Output the [X, Y] coordinate of the center of the cell containing the given text.  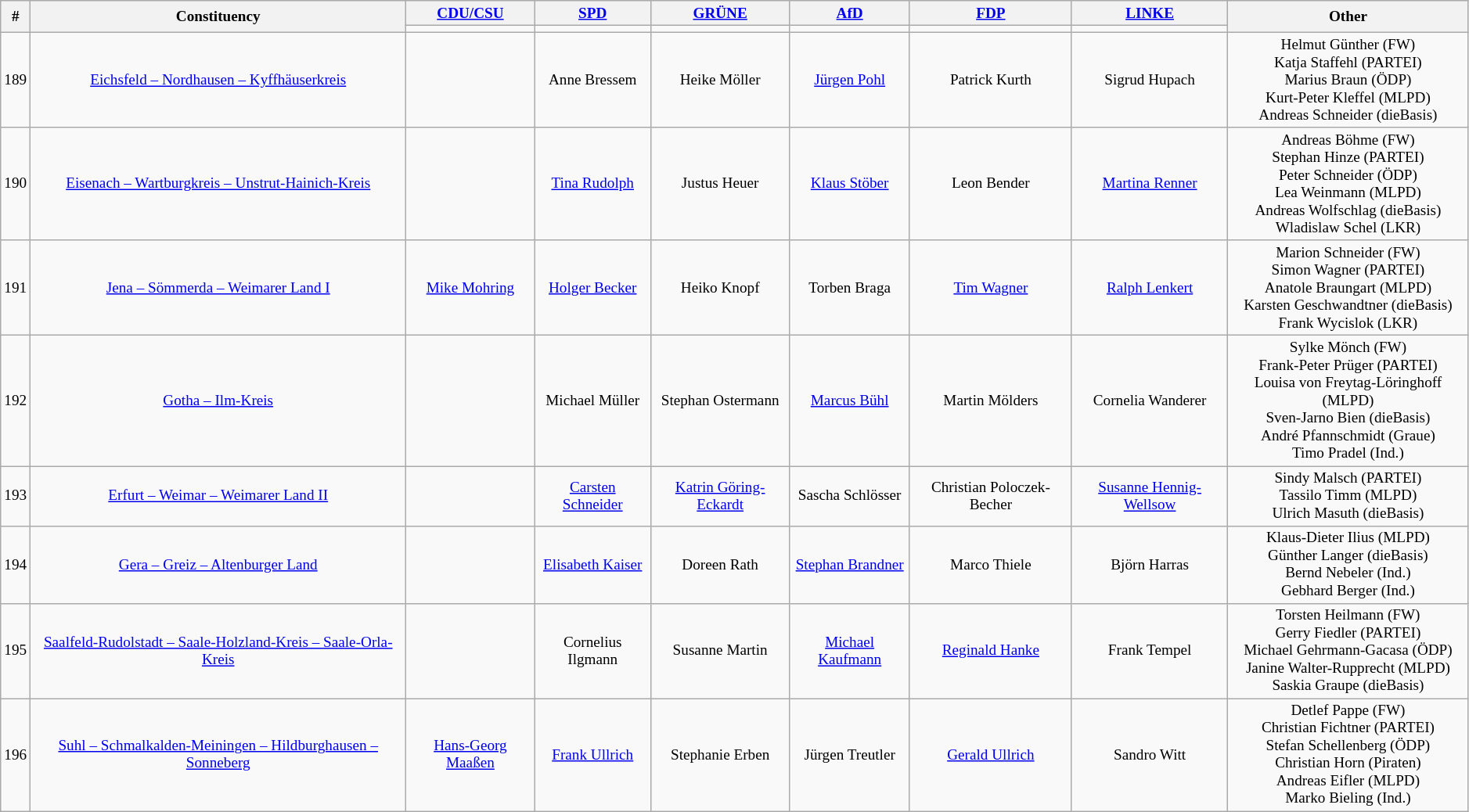
Eisenach – Wartburgkreis – Unstrut-Hainich-Kreis [218, 184]
193 [16, 496]
Cornelia Wanderer [1149, 401]
Leon Bender [991, 184]
Marco Thiele [991, 565]
Tina Rudolph [592, 184]
Constituency [218, 17]
Eichsfeld – Nordhausen – Kyffhäuserkreis [218, 80]
LINKE [1149, 13]
Suhl – Schmalkalden-Meiningen – Hildburghausen – Sonneberg [218, 755]
Björn Harras [1149, 565]
Gera – Greiz – Altenburger Land [218, 565]
GRÜNE [720, 13]
Sigrud Hupach [1149, 80]
Hans-Georg Maaßen [470, 755]
Marcus Bühl [850, 401]
Stephan Ostermann [720, 401]
Torben Braga [850, 288]
Detlef Pappe (FW)Christian Fichtner (PARTEI)Stefan Schellenberg (ÖDP)Christian Horn (Piraten)Andreas Eifler (MLPD)Marko Bieling (Ind.) [1348, 755]
Other [1348, 17]
AfD [850, 13]
Anne Bressem [592, 80]
Susanne Hennig-Wellsow [1149, 496]
Susanne Martin [720, 651]
Stephan Brandner [850, 565]
Mike Mohring [470, 288]
Elisabeth Kaiser [592, 565]
Jürgen Treutler [850, 755]
Heiko Knopf [720, 288]
Martin Mölders [991, 401]
Sandro Witt [1149, 755]
Helmut Günther (FW)Katja Staffehl (PARTEI)Marius Braun (ÖDP)Kurt-Peter Kleffel (MLPD)Andreas Schneider (dieBasis) [1348, 80]
Gerald Ullrich [991, 755]
Andreas Böhme (FW)Stephan Hinze (PARTEI)Peter Schneider (ÖDP)Lea Weinmann (MLPD)Andreas Wolfschlag (dieBasis)Wladislaw Schel (LKR) [1348, 184]
Michael Kaufmann [850, 651]
Carsten Schneider [592, 496]
Cornelius Ilgmann [592, 651]
Sylke Mönch (FW)Frank-Peter Prüger (PARTEI)Louisa von Freytag-Löringhoff (MLPD)Sven-Jarno Bien (dieBasis)André Pfannschmidt (Graue)Timo Pradel (Ind.) [1348, 401]
Saalfeld-Rudolstadt – Saale-Holzland-Kreis – Saale-Orla-Kreis [218, 651]
Frank Tempel [1149, 651]
Michael Müller [592, 401]
Jena – Sömmerda – Weimarer Land I [218, 288]
Jürgen Pohl [850, 80]
Christian Poloczek-Becher [991, 496]
Sindy Malsch (PARTEI)Tassilo Timm (MLPD)Ulrich Masuth (dieBasis) [1348, 496]
Torsten Heilmann (FW)Gerry Fiedler (PARTEI)Michael Gehrmann-Gacasa (ÖDP)Janine Walter-Rupprecht (MLPD)Saskia Graupe (dieBasis) [1348, 651]
192 [16, 401]
Reginald Hanke [991, 651]
191 [16, 288]
Heike Möller [720, 80]
196 [16, 755]
Sascha Schlösser [850, 496]
Tim Wagner [991, 288]
Patrick Kurth [991, 80]
Holger Becker [592, 288]
Katrin Göring-Eckardt [720, 496]
Erfurt – Weimar – Weimarer Land II [218, 496]
Martina Renner [1149, 184]
Stephanie Erben [720, 755]
FDP [991, 13]
189 [16, 80]
Frank Ullrich [592, 755]
Ralph Lenkert [1149, 288]
194 [16, 565]
Klaus-Dieter Ilius (MLPD)Günther Langer (dieBasis)Bernd Nebeler (Ind.)Gebhard Berger (Ind.) [1348, 565]
Justus Heuer [720, 184]
Klaus Stöber [850, 184]
SPD [592, 13]
Gotha – Ilm-Kreis [218, 401]
CDU/CSU [470, 13]
Marion Schneider (FW)Simon Wagner (PARTEI)Anatole Braungart (MLPD)Karsten Geschwandtner (dieBasis)Frank Wycislok (LKR) [1348, 288]
195 [16, 651]
Doreen Rath [720, 565]
# [16, 17]
190 [16, 184]
